Capture the cell that displays the provided text and extract its [x, y] central coordinate. 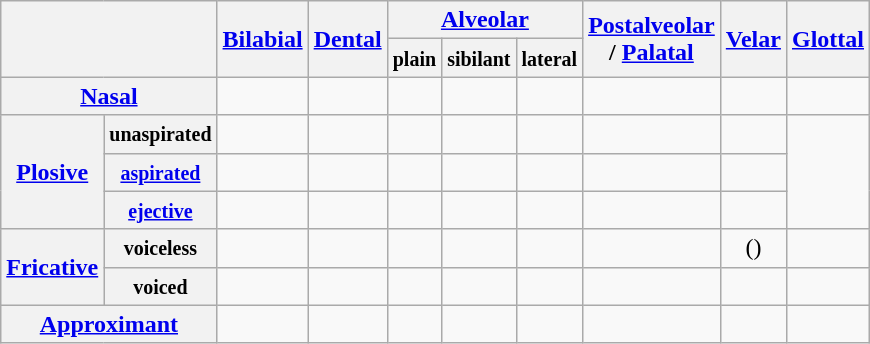
aspirated [160, 172]
Approximant [109, 324]
sibilant [479, 58]
Glottal [828, 39]
ejective [160, 210]
Bilabial [262, 39]
Velar [753, 39]
Nasal [109, 96]
Alveolar [484, 20]
voiceless [160, 248]
Fricative [52, 267]
Postalveolar/ Palatal [652, 39]
() [753, 248]
plain [414, 58]
lateral [550, 58]
unaspirated [160, 134]
Plosive [52, 172]
Dental [348, 39]
voiced [160, 286]
